Provide the (x, y) coordinate of the cell's center where the given text is located.  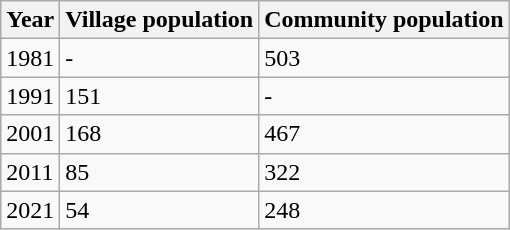
1981 (30, 58)
467 (384, 134)
2011 (30, 172)
54 (160, 210)
Village population (160, 20)
2001 (30, 134)
Community population (384, 20)
248 (384, 210)
151 (160, 96)
503 (384, 58)
168 (160, 134)
322 (384, 172)
2021 (30, 210)
1991 (30, 96)
85 (160, 172)
Year (30, 20)
